Find where the given text appears and provide that cell's center as (x, y) coordinate. 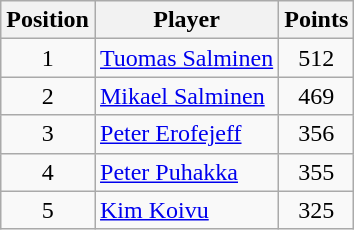
1 (48, 58)
2 (48, 96)
512 (316, 58)
469 (316, 96)
325 (316, 210)
355 (316, 172)
Tuomas Salminen (186, 58)
4 (48, 172)
Peter Puhakka (186, 172)
3 (48, 134)
Kim Koivu (186, 210)
Player (186, 20)
356 (316, 134)
Peter Erofejeff (186, 134)
5 (48, 210)
Points (316, 20)
Position (48, 20)
Mikael Salminen (186, 96)
